Locate the cell with the specified text and output its (X, Y) center coordinate. 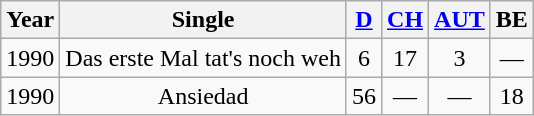
Single (204, 20)
56 (364, 96)
BE (512, 20)
D (364, 20)
Ansiedad (204, 96)
3 (460, 58)
Year (30, 20)
18 (512, 96)
CH (406, 20)
6 (364, 58)
17 (406, 58)
AUT (460, 20)
Das erste Mal tat's noch weh (204, 58)
